Extract the (X, Y) coordinate from the center of the cell holding the provided text.  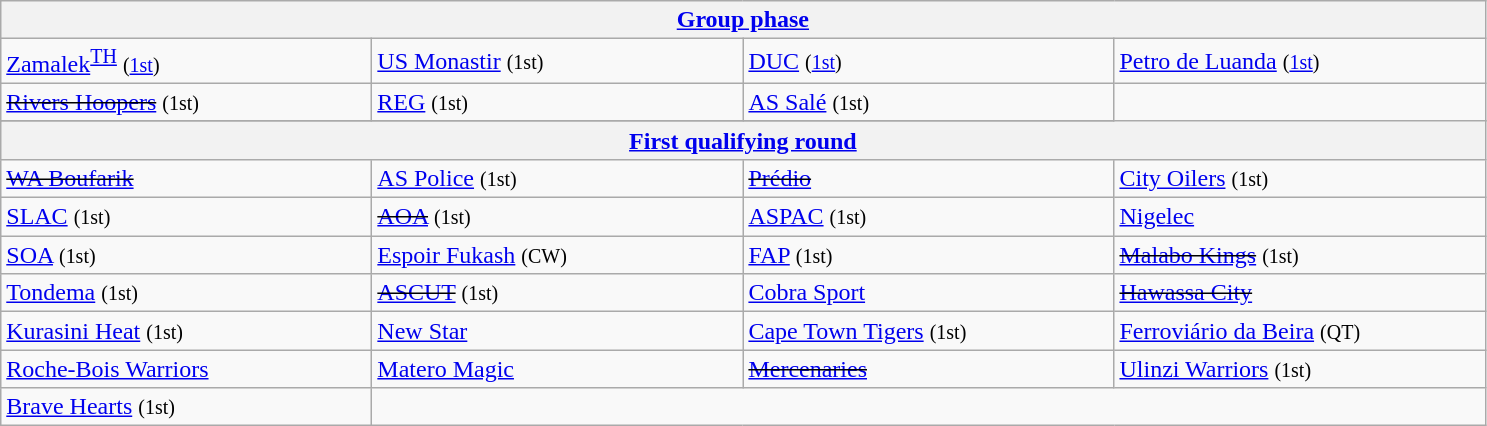
Rivers Hoopers (1st) (186, 102)
Ferroviário da Beira (QT) (1300, 331)
Espoir Fukash (CW) (558, 255)
ASCUT (1st) (558, 293)
SLAC (1st) (186, 217)
Brave Hearts (1st) (186, 407)
AS Police (1st) (558, 178)
Ulinzi Warriors (1st) (1300, 369)
REG (1st) (558, 102)
FAP (1st) (928, 255)
First qualifying round (743, 140)
AS Salé (1st) (928, 102)
WA Boufarik (186, 178)
US Monastir (1st) (558, 62)
DUC (1st) (928, 62)
AOA (1st) (558, 217)
Nigelec (1300, 217)
Petro de Luanda (1st) (1300, 62)
Hawassa City (1300, 293)
Cobra Sport (928, 293)
Group phase (743, 20)
SOA (1st) (186, 255)
Roche-Bois Warriors (186, 369)
Malabo Kings (1st) (1300, 255)
Prédio (928, 178)
Matero Magic (558, 369)
ZamalekTH (1st) (186, 62)
Cape Town Tigers (1st) (928, 331)
Mercenaries (928, 369)
City Oilers (1st) (1300, 178)
Tondema (1st) (186, 293)
Kurasini Heat (1st) (186, 331)
ASPAC (1st) (928, 217)
New Star (558, 331)
